Return the [X, Y] coordinate for the center point of the cell that contains the specified text.  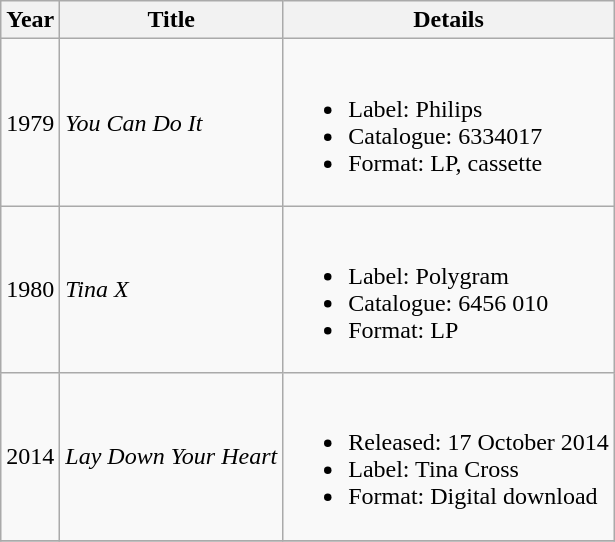
Details [449, 20]
1980 [30, 290]
2014 [30, 456]
You Can Do It [172, 122]
Year [30, 20]
1979 [30, 122]
Released: 17 October 2014Label: Tina CrossFormat: Digital download [449, 456]
Label: PolygramCatalogue: 6456 010Format: LP [449, 290]
Lay Down Your Heart [172, 456]
Title [172, 20]
Tina X [172, 290]
Label: PhilipsCatalogue: 6334017Format: LP, cassette [449, 122]
